Output the [X, Y] coordinate of the center of the cell containing the given text.  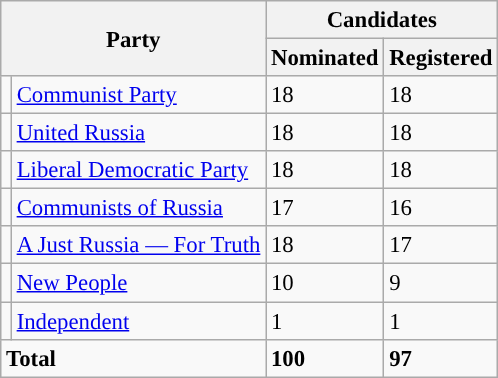
16 [441, 208]
Candidates [382, 20]
97 [441, 358]
Registered [441, 58]
Independent [138, 321]
Communist Party [138, 95]
100 [325, 358]
New People [138, 283]
Liberal Democratic Party [138, 170]
10 [325, 283]
United Russia [138, 133]
Party [134, 38]
9 [441, 283]
Total [134, 358]
A Just Russia — For Truth [138, 245]
Communists of Russia [138, 208]
Nominated [325, 58]
